Provide the (X, Y) coordinate of the cell's center where the given text is located.  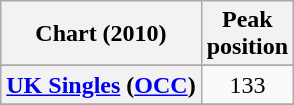
Chart (2010) (101, 34)
UK Singles (OCC) (101, 85)
Peakposition (247, 34)
133 (247, 85)
